Identify which cell holds the provided text, then report its (X, Y) central coordinate. 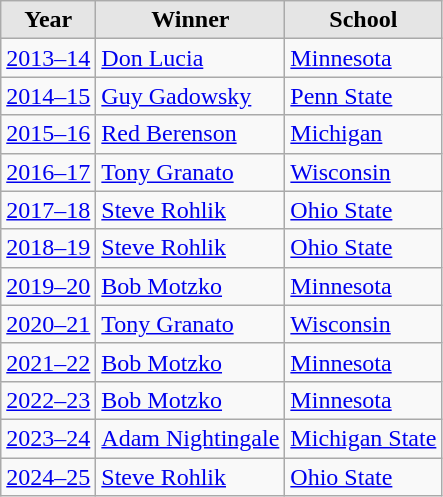
School (364, 20)
2020–21 (48, 324)
2019–20 (48, 286)
2018–19 (48, 248)
2013–14 (48, 58)
Michigan State (364, 438)
2022–23 (48, 400)
2024–25 (48, 477)
Year (48, 20)
2016–17 (48, 172)
2014–15 (48, 96)
2015–16 (48, 134)
Michigan (364, 134)
Don Lucia (190, 58)
Penn State (364, 96)
Winner (190, 20)
2021–22 (48, 362)
2023–24 (48, 438)
Adam Nightingale (190, 438)
Red Berenson (190, 134)
Guy Gadowsky (190, 96)
2017–18 (48, 210)
